Find where the given text appears and provide that cell's center as [X, Y] coordinate. 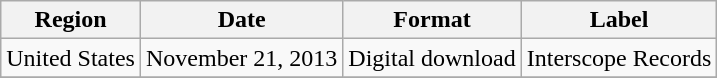
November 21, 2013 [241, 58]
Date [241, 20]
Digital download [432, 58]
Label [619, 20]
Interscope Records [619, 58]
United States [71, 58]
Region [71, 20]
Format [432, 20]
